Return (x, y) of the center of cell containing provided text 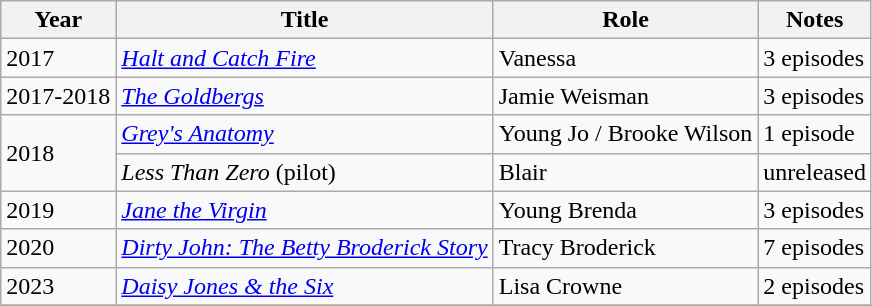
Lisa Crowne (626, 286)
Dirty John: The Betty Broderick Story (304, 248)
Halt and Catch Fire (304, 58)
Notes (815, 20)
7 episodes (815, 248)
Jamie Weisman (626, 96)
2017-2018 (58, 96)
Role (626, 20)
The Goldbergs (304, 96)
Daisy Jones & the Six (304, 286)
2017 (58, 58)
2018 (58, 153)
Young Brenda (626, 210)
Blair (626, 172)
2023 (58, 286)
Title (304, 20)
Less Than Zero (pilot) (304, 172)
Grey's Anatomy (304, 134)
unreleased (815, 172)
Young Jo / Brooke Wilson (626, 134)
2 episodes (815, 286)
2020 (58, 248)
Tracy Broderick (626, 248)
2019 (58, 210)
1 episode (815, 134)
Vanessa (626, 58)
Jane the Virgin (304, 210)
Year (58, 20)
